Determine the [X, Y] coordinate at the center of the cell enclosing the given text.  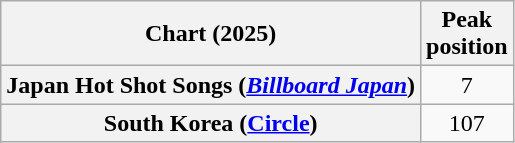
7 [467, 85]
107 [467, 123]
Chart (2025) [211, 34]
Japan Hot Shot Songs (Billboard Japan) [211, 85]
South Korea (Circle) [211, 123]
Peakposition [467, 34]
